Locate the cell with the specified text and output its [x, y] center coordinate. 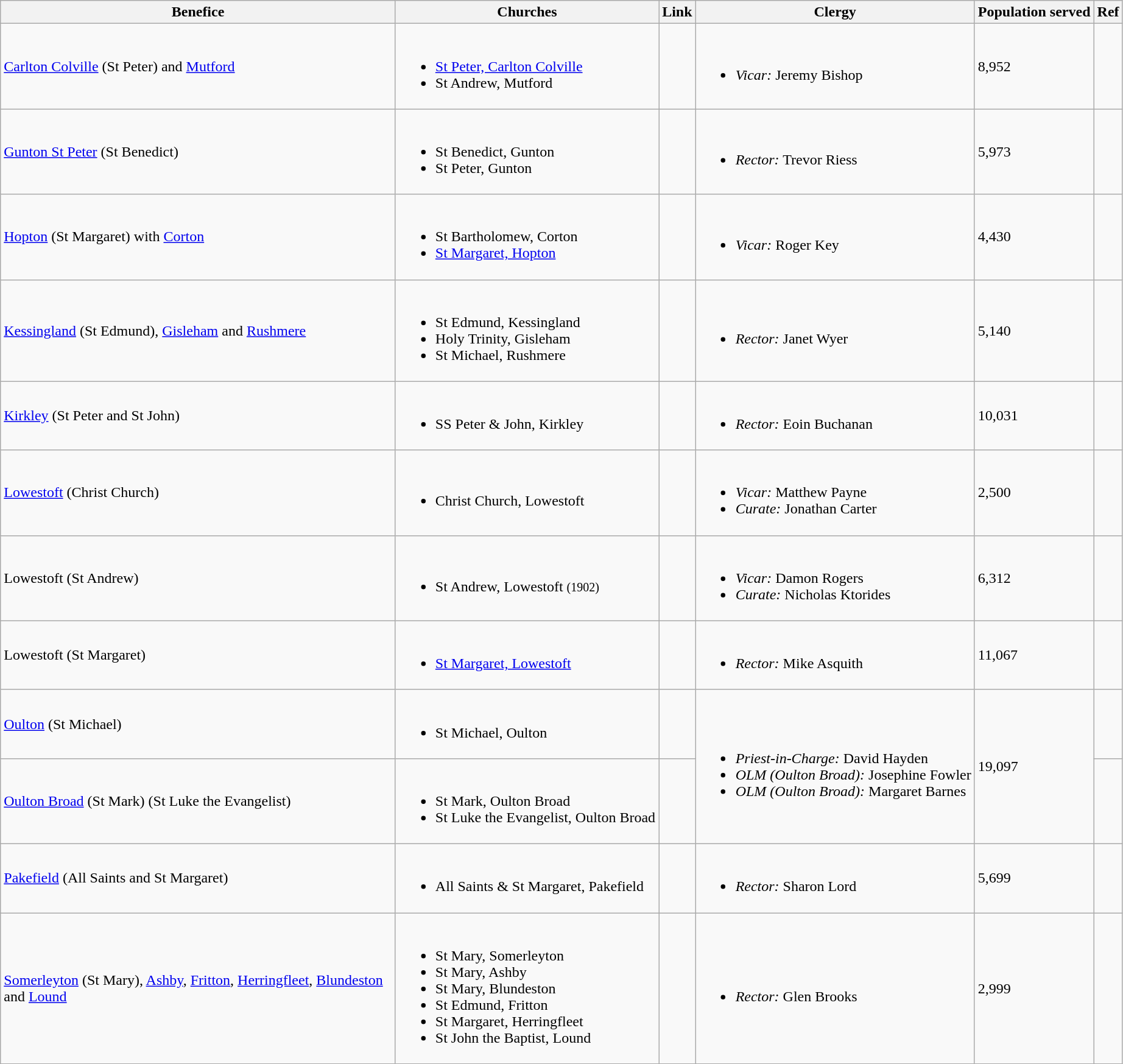
Vicar: Roger Key [835, 237]
Churches [527, 12]
2,999 [1034, 988]
Vicar: Matthew PayneCurate: Jonathan Carter [835, 493]
St Edmund, KessinglandHoly Trinity, GislehamSt Michael, Rushmere [527, 330]
St Mary, SomerleytonSt Mary, AshbySt Mary, BlundestonSt Edmund, FrittonSt Margaret, HerringfleetSt John the Baptist, Lound [527, 988]
SS Peter & John, Kirkley [527, 415]
5,699 [1034, 878]
St Peter, Carlton ColvilleSt Andrew, Mutford [527, 66]
Christ Church, Lowestoft [527, 493]
Gunton St Peter (St Benedict) [199, 152]
Rector: Sharon Lord [835, 878]
All Saints & St Margaret, Pakefield [527, 878]
Oulton Broad (St Mark) (St Luke the Evangelist) [199, 801]
5,140 [1034, 330]
Priest-in-Charge: David HaydenOLM (Oulton Broad): Josephine FowlerOLM (Oulton Broad): Margaret Barnes [835, 766]
Kirkley (St Peter and St John) [199, 415]
Benefice [199, 12]
Lowestoft (Christ Church) [199, 493]
Hopton (St Margaret) with Corton [199, 237]
Somerleyton (St Mary), Ashby, Fritton, Herringfleet, Blundeston and Lound [199, 988]
Lowestoft (St Margaret) [199, 655]
Carlton Colville (St Peter) and Mutford [199, 66]
St Mark, Oulton BroadSt Luke the Evangelist, Oulton Broad [527, 801]
St Andrew, Lowestoft (1902) [527, 578]
Rector: Glen Brooks [835, 988]
5,973 [1034, 152]
4,430 [1034, 237]
Vicar: Jeremy Bishop [835, 66]
Clergy [835, 12]
2,500 [1034, 493]
Link [677, 12]
10,031 [1034, 415]
Oulton (St Michael) [199, 724]
Rector: Trevor Riess [835, 152]
Ref [1108, 12]
Kessingland (St Edmund), Gisleham and Rushmere [199, 330]
St Bartholomew, CortonSt Margaret, Hopton [527, 237]
Rector: Mike Asquith [835, 655]
19,097 [1034, 766]
St Michael, Oulton [527, 724]
St Benedict, GuntonSt Peter, Gunton [527, 152]
Rector: Janet Wyer [835, 330]
Pakefield (All Saints and St Margaret) [199, 878]
Vicar: Damon RogersCurate: Nicholas Ktorides [835, 578]
6,312 [1034, 578]
Rector: Eoin Buchanan [835, 415]
St Margaret, Lowestoft [527, 655]
11,067 [1034, 655]
Lowestoft (St Andrew) [199, 578]
Population served [1034, 12]
8,952 [1034, 66]
